Identify which cell holds the provided text, then report its [X, Y] central coordinate. 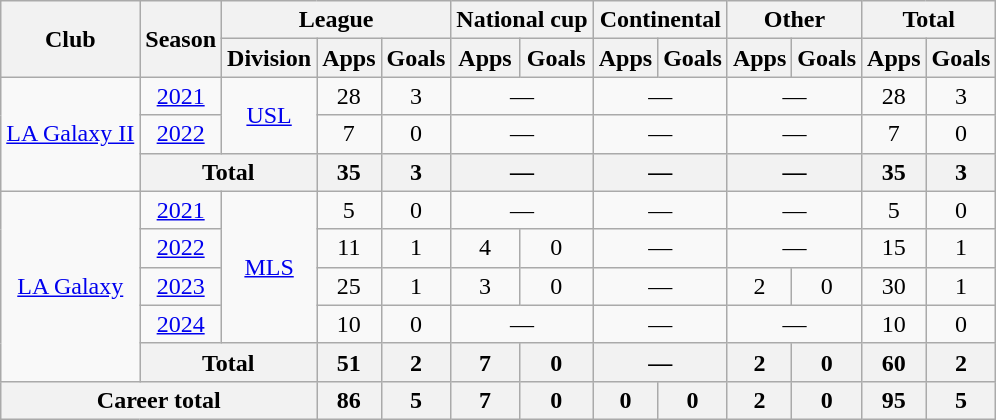
Career total [159, 400]
86 [349, 400]
Continental [660, 20]
11 [349, 248]
51 [349, 362]
League [336, 20]
95 [894, 400]
4 [485, 248]
2024 [181, 324]
Other [794, 20]
Season [181, 39]
LA Galaxy II [70, 134]
2023 [181, 286]
30 [894, 286]
Club [70, 39]
MLS [270, 267]
LA Galaxy [70, 286]
USL [270, 115]
60 [894, 362]
Division [270, 58]
National cup [522, 20]
15 [894, 248]
25 [349, 286]
